Search for the cell housing the specified text and yield its (x, y) center coordinate. 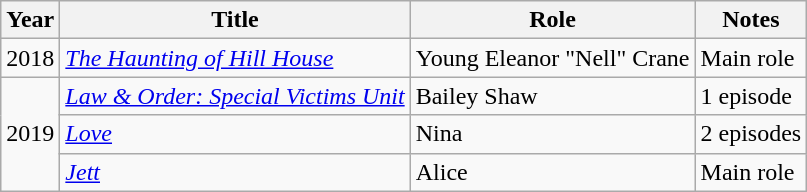
Title (235, 20)
Jett (235, 172)
The Haunting of Hill House (235, 58)
Love (235, 134)
Nina (552, 134)
Notes (751, 20)
Year (30, 20)
2 episodes (751, 134)
2019 (30, 134)
1 episode (751, 96)
Bailey Shaw (552, 96)
Alice (552, 172)
2018 (30, 58)
Law & Order: Special Victims Unit (235, 96)
Young Eleanor "Nell" Crane (552, 58)
Role (552, 20)
